Output the [x, y] coordinate of the center of the cell containing the given text.  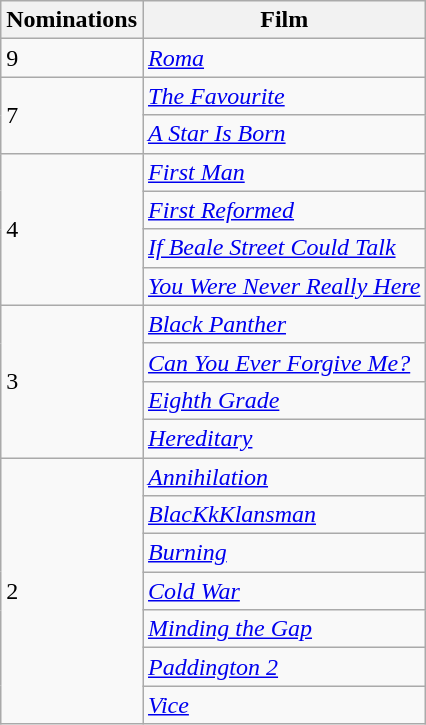
Burning [284, 553]
3 [72, 381]
Vice [284, 705]
2 [72, 591]
Paddington 2 [284, 667]
Black Panther [284, 324]
Nominations [72, 20]
4 [72, 229]
Minding the Gap [284, 629]
Roma [284, 58]
BlacKkKlansman [284, 515]
Can You Ever Forgive Me? [284, 362]
Eighth Grade [284, 400]
7 [72, 115]
Hereditary [284, 438]
The Favourite [284, 96]
Annihilation [284, 477]
You Were Never Really Here [284, 286]
If Beale Street Could Talk [284, 248]
A Star Is Born [284, 134]
Film [284, 20]
9 [72, 58]
First Man [284, 172]
Cold War [284, 591]
First Reformed [284, 210]
